Capture the cell that displays the provided text and extract its [x, y] central coordinate. 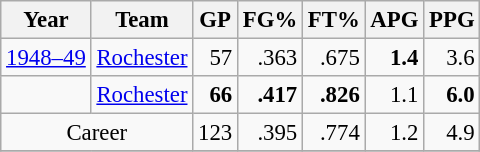
.826 [334, 95]
.675 [334, 58]
4.9 [452, 133]
.417 [270, 95]
1948–49 [46, 58]
.774 [334, 133]
.363 [270, 58]
FG% [270, 20]
57 [216, 58]
1.2 [394, 133]
FT% [334, 20]
Team [142, 20]
Year [46, 20]
Career [97, 133]
.395 [270, 133]
123 [216, 133]
APG [394, 20]
PPG [452, 20]
GP [216, 20]
3.6 [452, 58]
66 [216, 95]
6.0 [452, 95]
1.4 [394, 58]
1.1 [394, 95]
